Capture the cell that displays the provided text and extract its [X, Y] central coordinate. 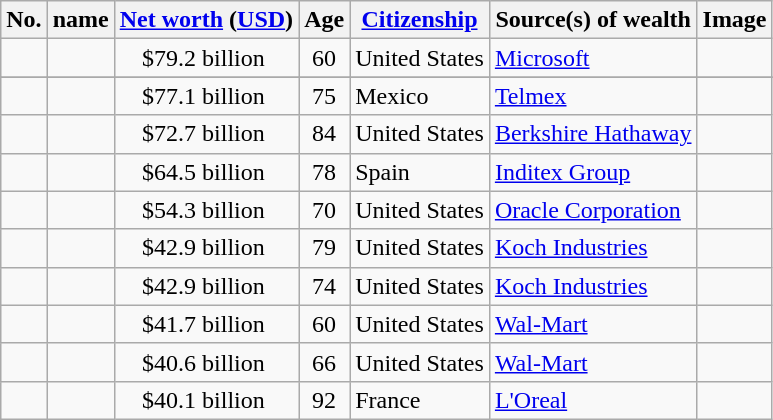
$41.7 billion [206, 324]
Oracle Corporation [593, 210]
66 [324, 362]
Citizenship [420, 20]
France [420, 400]
$72.7 billion [206, 134]
Microsoft [593, 58]
70 [324, 210]
$40.1 billion [206, 400]
Spain [420, 172]
79 [324, 248]
Mexico [420, 96]
name [80, 20]
Inditex Group [593, 172]
No. [24, 20]
92 [324, 400]
75 [324, 96]
$40.6 billion [206, 362]
$79.2 billion [206, 58]
$54.3 billion [206, 210]
74 [324, 286]
78 [324, 172]
L'Oreal [593, 400]
Source(s) of wealth [593, 20]
Berkshire Hathaway [593, 134]
$64.5 billion [206, 172]
Age [324, 20]
$77.1 billion [206, 96]
84 [324, 134]
Telmex [593, 96]
Net worth (USD) [206, 20]
Image [734, 20]
